Detect which cell encompasses the target text, then output its (X, Y) center coordinate. 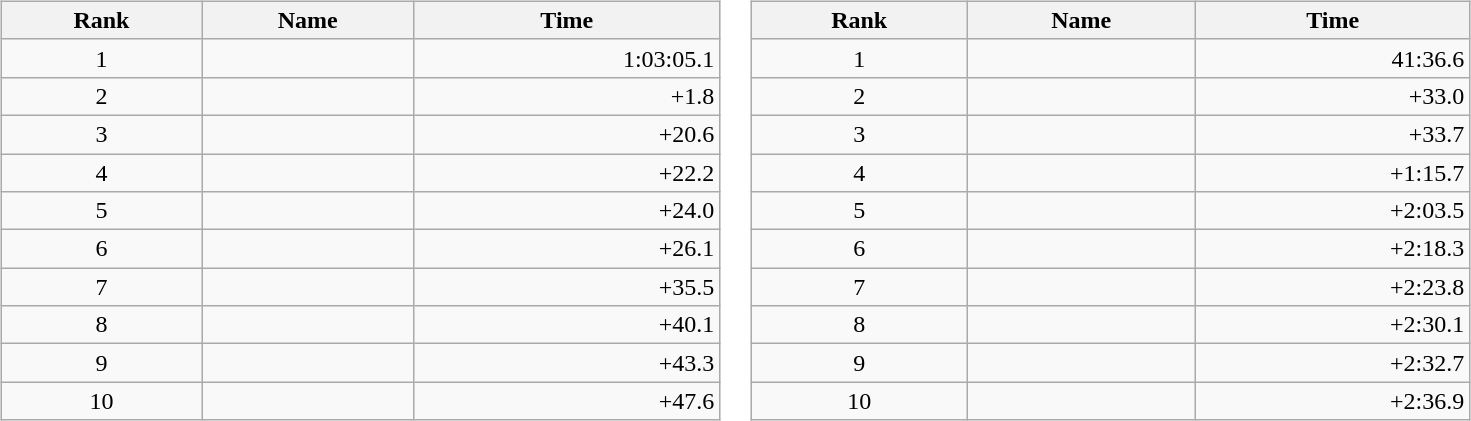
+2:18.3 (1333, 249)
+40.1 (567, 325)
+2:03.5 (1333, 211)
+2:30.1 (1333, 325)
1:03:05.1 (567, 58)
+43.3 (567, 363)
+1:15.7 (1333, 173)
+33.7 (1333, 134)
+47.6 (567, 401)
+1.8 (567, 96)
+26.1 (567, 249)
+22.2 (567, 173)
+20.6 (567, 134)
41:36.6 (1333, 58)
+33.0 (1333, 96)
+2:23.8 (1333, 287)
+2:36.9 (1333, 401)
+24.0 (567, 211)
+2:32.7 (1333, 363)
+35.5 (567, 287)
